Return the (X, Y) coordinate for the center point of the cell that contains the specified text.  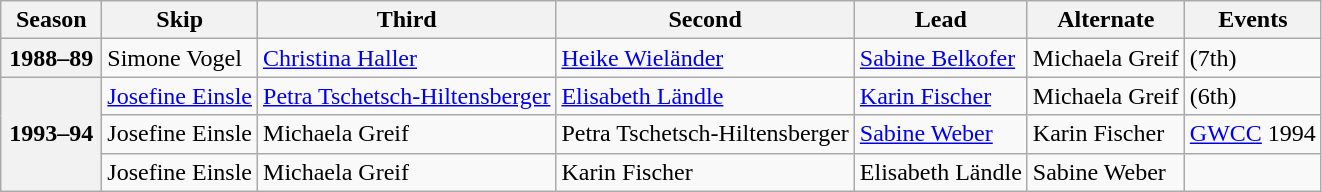
Second (705, 20)
Sabine Belkofer (940, 58)
(6th) (1252, 96)
Heike Wieländer (705, 58)
GWCC 1994 (1252, 134)
Skip (180, 20)
Alternate (1106, 20)
Lead (940, 20)
1988–89 (52, 58)
Simone Vogel (180, 58)
(7th) (1252, 58)
1993–94 (52, 134)
Events (1252, 20)
Christina Haller (407, 58)
Season (52, 20)
Third (407, 20)
